Detect which cell encompasses the target text, then output its [x, y] center coordinate. 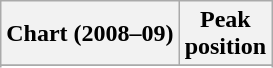
Chart (2008–09) [90, 34]
Peakposition [225, 34]
